Capture the cell that displays the provided text and extract its (x, y) central coordinate. 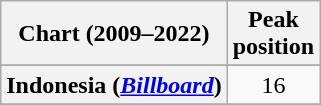
Indonesia (Billboard) (114, 85)
Chart (2009–2022) (114, 34)
Peakposition (273, 34)
16 (273, 85)
